Scan for the cell matching the given text and deliver its (x, y) coordinate at center. 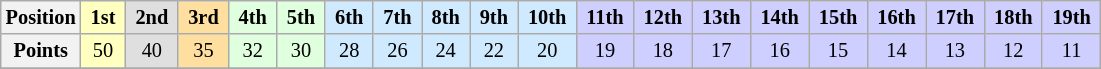
13th (721, 17)
10th (547, 17)
17th (955, 17)
35 (203, 51)
18th (1013, 17)
20 (547, 51)
19th (1071, 17)
15th (838, 17)
40 (152, 51)
11 (1071, 51)
Points (41, 51)
Position (41, 17)
12 (1013, 51)
6th (349, 17)
30 (301, 51)
7th (397, 17)
15 (838, 51)
12th (663, 17)
18 (663, 51)
11th (604, 17)
22 (494, 51)
4th (253, 17)
17 (721, 51)
28 (349, 51)
14 (896, 51)
1st (104, 17)
16th (896, 17)
32 (253, 51)
2nd (152, 17)
13 (955, 51)
3rd (203, 17)
50 (104, 51)
5th (301, 17)
24 (446, 51)
14th (779, 17)
8th (446, 17)
19 (604, 51)
9th (494, 17)
26 (397, 51)
16 (779, 51)
